Return the (X, Y) coordinate for the center point of the cell that contains the specified text.  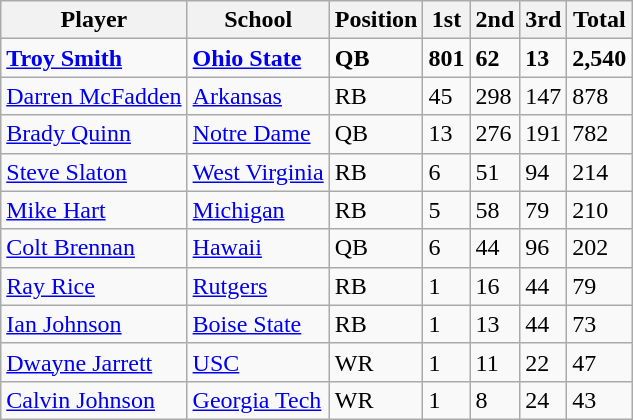
Hawaii (258, 248)
Troy Smith (94, 58)
43 (600, 400)
Boise State (258, 324)
Total (600, 20)
202 (600, 248)
96 (544, 248)
801 (446, 58)
62 (495, 58)
Ray Rice (94, 286)
2nd (495, 20)
Brady Quinn (94, 134)
Notre Dame (258, 134)
3rd (544, 20)
22 (544, 362)
West Virginia (258, 172)
51 (495, 172)
782 (600, 134)
94 (544, 172)
Darren McFadden (94, 96)
Position (376, 20)
School (258, 20)
Rutgers (258, 286)
1st (446, 20)
5 (446, 210)
210 (600, 210)
Arkansas (258, 96)
8 (495, 400)
Ohio State (258, 58)
Mike Hart (94, 210)
16 (495, 286)
276 (495, 134)
47 (600, 362)
Dwayne Jarrett (94, 362)
Ian Johnson (94, 324)
45 (446, 96)
Georgia Tech (258, 400)
73 (600, 324)
191 (544, 134)
878 (600, 96)
58 (495, 210)
Player (94, 20)
24 (544, 400)
Michigan (258, 210)
214 (600, 172)
2,540 (600, 58)
298 (495, 96)
Steve Slaton (94, 172)
USC (258, 362)
11 (495, 362)
Colt Brennan (94, 248)
147 (544, 96)
Calvin Johnson (94, 400)
